Return (X, Y) of the center of cell containing provided text 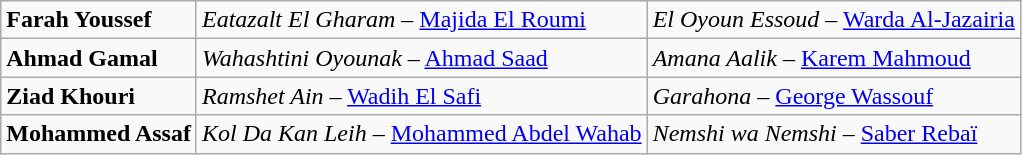
El Oyoun Essoud – Warda Al-Jazairia (834, 20)
Eatazalt El Gharam – Majida El Roumi (422, 20)
Ziad Khouri (99, 96)
Wahashtini Oyounak – Ahmad Saad (422, 58)
Nemshi wa Nemshi – Saber Rebaï (834, 134)
Ahmad Gamal (99, 58)
Mohammed Assaf (99, 134)
Ramshet Ain – Wadih El Safi (422, 96)
Kol Da Kan Leih – Mohammed Abdel Wahab (422, 134)
Garahona – George Wassouf (834, 96)
Farah Youssef (99, 20)
Amana Aalik – Karem Mahmoud (834, 58)
